For the text-containing cell, return its midpoint in [x, y] coordinate format. 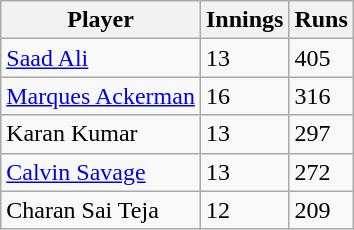
297 [321, 134]
Karan Kumar [101, 134]
12 [244, 210]
Marques Ackerman [101, 96]
Runs [321, 20]
209 [321, 210]
16 [244, 96]
Saad Ali [101, 58]
405 [321, 58]
316 [321, 96]
Charan Sai Teja [101, 210]
272 [321, 172]
Innings [244, 20]
Calvin Savage [101, 172]
Player [101, 20]
